From the cell containing the given text, extract its center point as (x, y) coordinate. 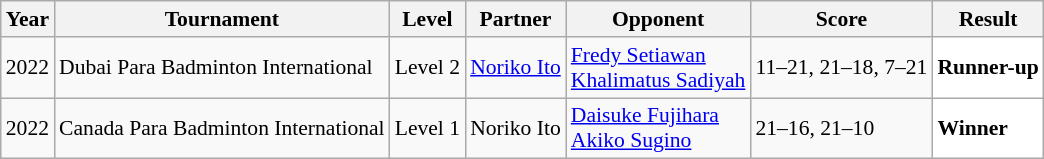
Fredy Setiawan Khalimatus Sadiyah (658, 68)
Winner (988, 128)
Level 2 (428, 68)
21–16, 21–10 (841, 128)
Daisuke Fujihara Akiko Sugino (658, 128)
11–21, 21–18, 7–21 (841, 68)
Level 1 (428, 128)
Dubai Para Badminton International (222, 68)
Score (841, 19)
Result (988, 19)
Runner-up (988, 68)
Tournament (222, 19)
Canada Para Badminton International (222, 128)
Opponent (658, 19)
Partner (516, 19)
Year (28, 19)
Level (428, 19)
